Return (x, y) of the center of cell containing provided text 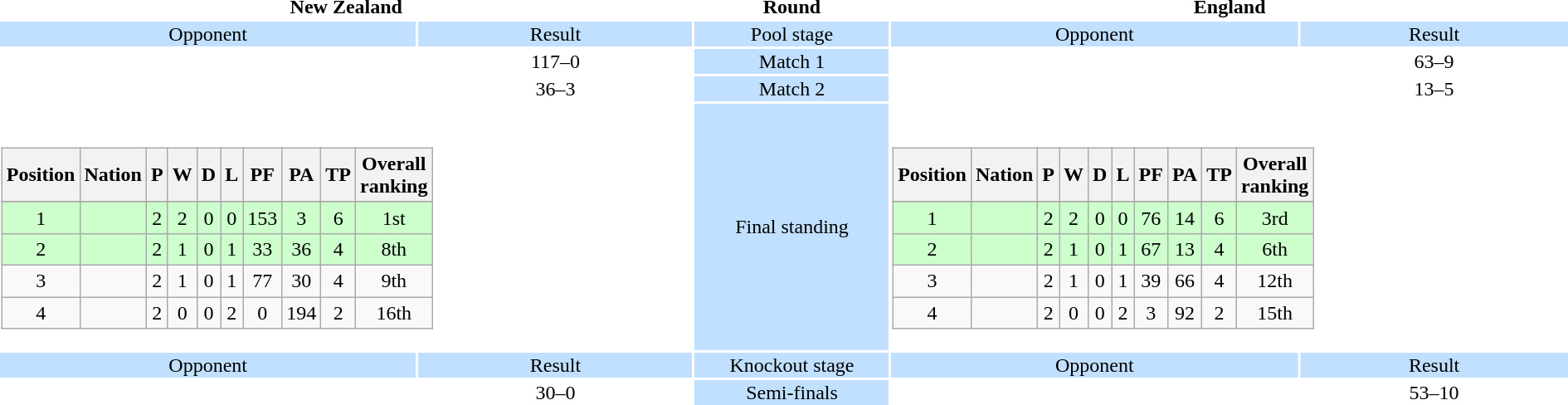
14 (1185, 217)
153 (262, 217)
3rd (1274, 217)
33 (262, 249)
92 (1185, 313)
16th (394, 313)
9th (394, 281)
53–10 (1434, 393)
12th (1274, 281)
76 (1151, 217)
30–0 (555, 393)
36 (302, 249)
Position Nation P W D L PF PA TP Overallranking 1 2 2 0 0 153 3 6 1st 2 2 1 0 1 33 36 4 8th 3 2 1 0 1 77 30 4 9th 4 2 0 0 2 0 194 2 16th (347, 227)
Semi-finals (792, 393)
36–3 (555, 89)
1st (394, 217)
13 (1185, 249)
Match 2 (792, 89)
Knockout stage (792, 365)
194 (302, 313)
63–9 (1434, 61)
6th (1274, 249)
77 (262, 281)
Final standing (792, 227)
13–5 (1434, 89)
67 (1151, 249)
8th (394, 249)
Match 1 (792, 61)
117–0 (555, 61)
39 (1151, 281)
Pool stage (792, 34)
66 (1185, 281)
30 (302, 281)
15th (1274, 313)
Position Nation P W D L PF PA TP Overallranking 1 2 2 0 0 76 14 6 3rd 2 2 1 0 1 67 13 4 6th 3 2 1 0 1 39 66 4 12th 4 2 0 0 2 3 92 2 15th (1230, 227)
